Detect which cell encompasses the target text, then output its [X, Y] center coordinate. 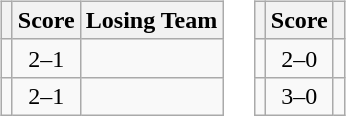
2–0 [299, 58]
3–0 [299, 96]
Losing Team [151, 20]
